Return [x, y] of the center of cell containing provided text 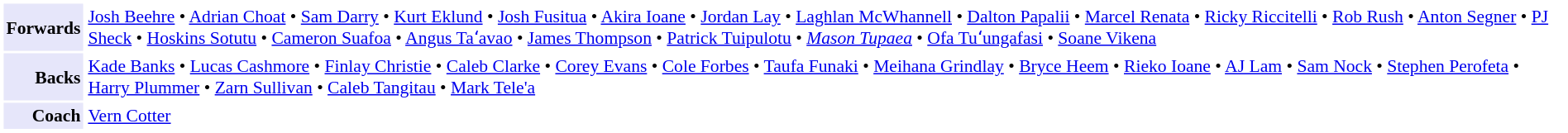
Backs [43, 76]
Forwards [43, 26]
Coach [43, 116]
Vern Cotter [825, 116]
